Return the (x, y) coordinate for the center point of the cell that contains the specified text.  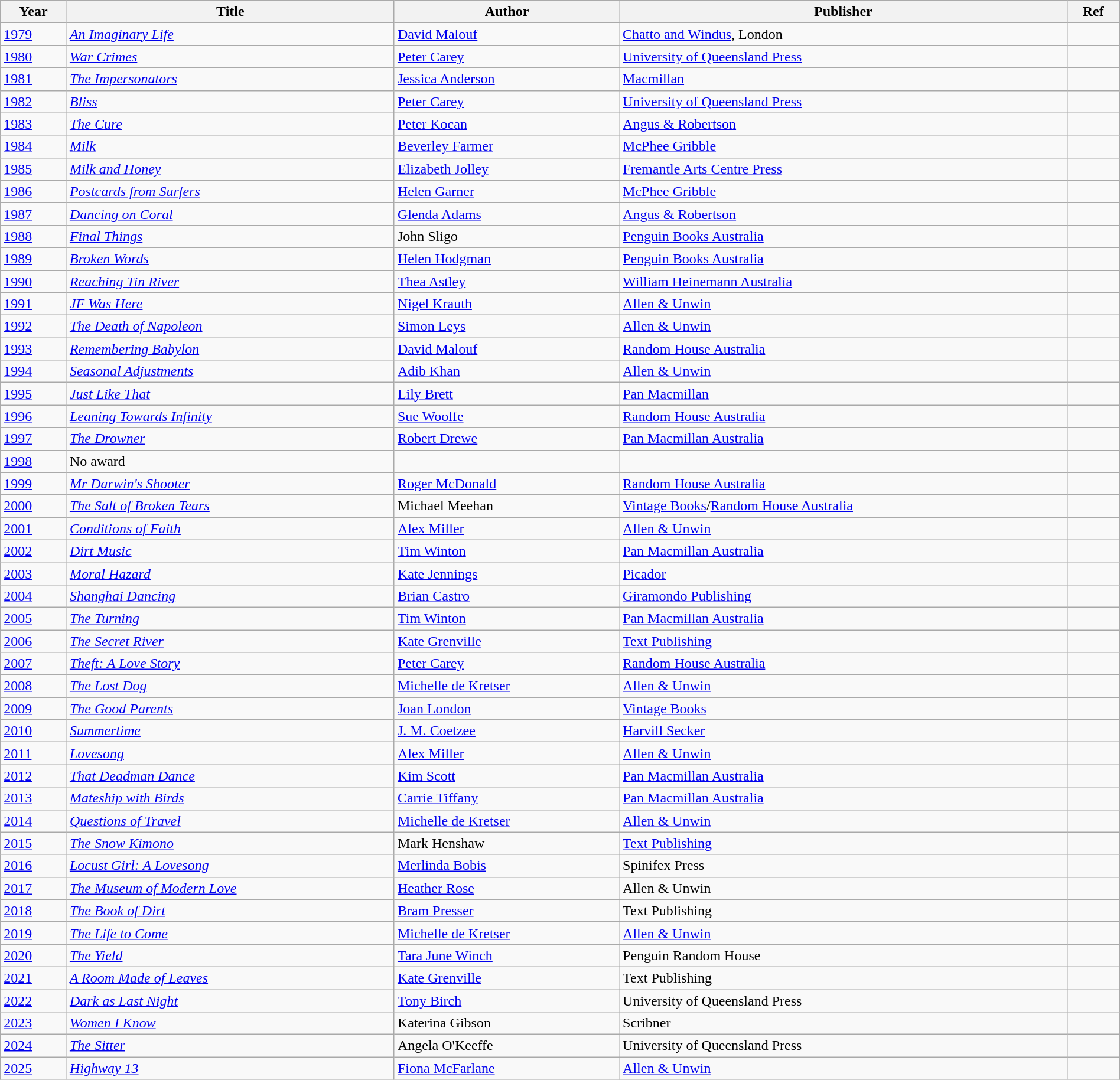
Mark Henshaw (507, 843)
Fremantle Arts Centre Press (844, 169)
John Sligo (507, 236)
The Drowner (230, 439)
2011 (34, 753)
2009 (34, 709)
Penguin Random House (844, 955)
The Book of Dirt (230, 911)
2021 (34, 978)
Highway 13 (230, 1068)
J. M. Coetzee (507, 731)
Questions of Travel (230, 821)
2010 (34, 731)
Remembering Babylon (230, 349)
The Life to Come (230, 933)
1990 (34, 282)
Merlinda Bobis (507, 866)
1997 (34, 439)
2023 (34, 1023)
Robert Drewe (507, 439)
Bram Presser (507, 911)
Locust Girl: A Lovesong (230, 866)
2002 (34, 551)
Ref (1093, 12)
2024 (34, 1046)
JF Was Here (230, 304)
Kate Jennings (507, 573)
War Crimes (230, 57)
1989 (34, 259)
Chatto and Windus, London (844, 34)
Kim Scott (507, 776)
Summertime (230, 731)
Angela O'Keeffe (507, 1046)
2014 (34, 821)
The Snow Kimono (230, 843)
Joan London (507, 709)
Dark as Last Night (230, 1001)
Dancing on Coral (230, 214)
Title (230, 12)
Reaching Tin River (230, 282)
Michael Meehan (507, 506)
The Death of Napoleon (230, 327)
Final Things (230, 236)
Vintage Books/Random House Australia (844, 506)
The Museum of Modern Love (230, 888)
Giramondo Publishing (844, 596)
Simon Leys (507, 327)
2007 (34, 664)
The Yield (230, 955)
The Good Parents (230, 709)
1987 (34, 214)
The Lost Dog (230, 686)
A Room Made of Leaves (230, 978)
1984 (34, 146)
Vintage Books (844, 709)
1981 (34, 79)
2017 (34, 888)
Glenda Adams (507, 214)
Spinifex Press (844, 866)
1992 (34, 327)
Seasonal Adjustments (230, 371)
1991 (34, 304)
An Imaginary Life (230, 34)
William Heinemann Australia (844, 282)
Nigel Krauth (507, 304)
1999 (34, 484)
2006 (34, 641)
2012 (34, 776)
Carrie Tiffany (507, 798)
Adib Khan (507, 371)
Thea Astley (507, 282)
Peter Kocan (507, 124)
1996 (34, 416)
1985 (34, 169)
2003 (34, 573)
Leaning Towards Infinity (230, 416)
Sue Woolfe (507, 416)
1983 (34, 124)
Author (507, 12)
1979 (34, 34)
Elizabeth Jolley (507, 169)
2008 (34, 686)
Mr Darwin's Shooter (230, 484)
Theft: A Love Story (230, 664)
2000 (34, 506)
Broken Words (230, 259)
Dirt Music (230, 551)
Picador (844, 573)
Harvill Secker (844, 731)
Macmillan (844, 79)
1980 (34, 57)
2016 (34, 866)
Brian Castro (507, 596)
2019 (34, 933)
The Turning (230, 618)
Shanghai Dancing (230, 596)
Tony Birch (507, 1001)
The Impersonators (230, 79)
2004 (34, 596)
2022 (34, 1001)
Beverley Farmer (507, 146)
The Cure (230, 124)
The Sitter (230, 1046)
1988 (34, 236)
1995 (34, 394)
The Secret River (230, 641)
2005 (34, 618)
Jessica Anderson (507, 79)
1982 (34, 102)
Milk and Honey (230, 169)
Lovesong (230, 753)
1993 (34, 349)
The Salt of Broken Tears (230, 506)
1998 (34, 461)
Lily Brett (507, 394)
1986 (34, 191)
Helen Garner (507, 191)
Publisher (844, 12)
Katerina Gibson (507, 1023)
2015 (34, 843)
Scribner (844, 1023)
Postcards from Surfers (230, 191)
Roger McDonald (507, 484)
That Deadman Dance (230, 776)
Women I Know (230, 1023)
Mateship with Birds (230, 798)
2025 (34, 1068)
Conditions of Faith (230, 528)
Fiona McFarlane (507, 1068)
2020 (34, 955)
1994 (34, 371)
Moral Hazard (230, 573)
2018 (34, 911)
Just Like That (230, 394)
2013 (34, 798)
Year (34, 12)
Heather Rose (507, 888)
2001 (34, 528)
Pan Macmillan (844, 394)
Bliss (230, 102)
Helen Hodgman (507, 259)
No award (230, 461)
Milk (230, 146)
Tara June Winch (507, 955)
